From the cell containing the given text, extract its center point as [x, y] coordinate. 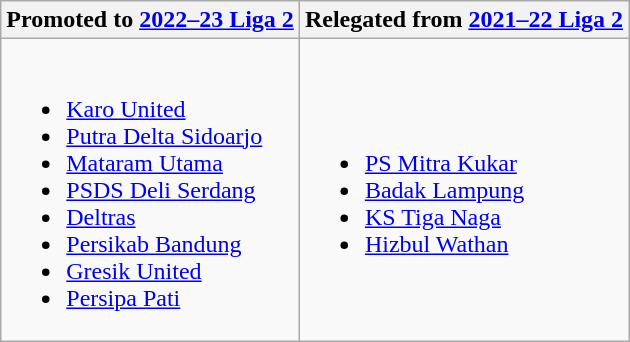
PS Mitra KukarBadak LampungKS Tiga NagaHizbul Wathan [464, 190]
Karo United Putra Delta Sidoarjo Mataram Utama PSDS Deli SerdangDeltrasPersikab BandungGresik UnitedPersipa Pati [150, 190]
Promoted to 2022–23 Liga 2 [150, 20]
Relegated from 2021–22 Liga 2 [464, 20]
